Pinpoint the cell where the given text exists, returning its (X, Y) midpoint coordinate. 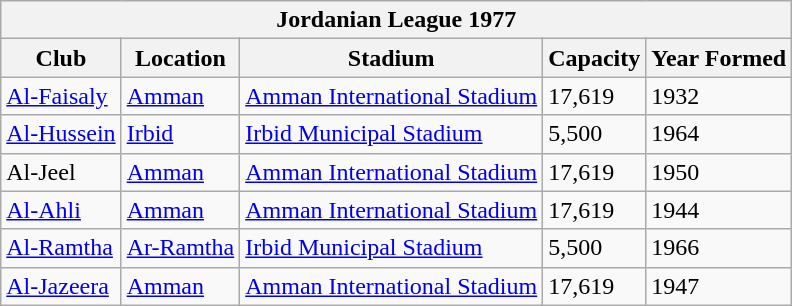
1932 (719, 96)
Location (180, 58)
Al-Jazeera (61, 286)
Al-Faisaly (61, 96)
1947 (719, 286)
1964 (719, 134)
Al-Hussein (61, 134)
1944 (719, 210)
Year Formed (719, 58)
Al-Ramtha (61, 248)
Club (61, 58)
Al-Ahli (61, 210)
Capacity (594, 58)
Ar-Ramtha (180, 248)
Al-Jeel (61, 172)
1950 (719, 172)
Irbid (180, 134)
Stadium (392, 58)
1966 (719, 248)
Jordanian League 1977 (396, 20)
